Return (x, y) of the center of cell containing provided text 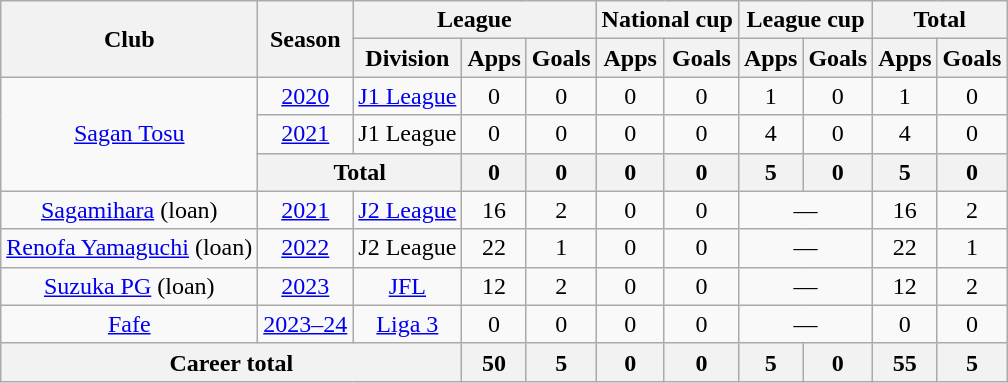
50 (494, 362)
Sagamihara (loan) (130, 210)
Fafe (130, 324)
2020 (306, 96)
Season (306, 39)
Division (408, 58)
2022 (306, 248)
Renofa Yamaguchi (loan) (130, 248)
Club (130, 39)
Suzuka PG (loan) (130, 286)
JFL (408, 286)
2023 (306, 286)
League cup (805, 20)
Sagan Tosu (130, 134)
Liga 3 (408, 324)
League (474, 20)
2023–24 (306, 324)
55 (905, 362)
Career total (232, 362)
National cup (667, 20)
